Extract the (x, y) coordinate from the center of the cell holding the provided text.  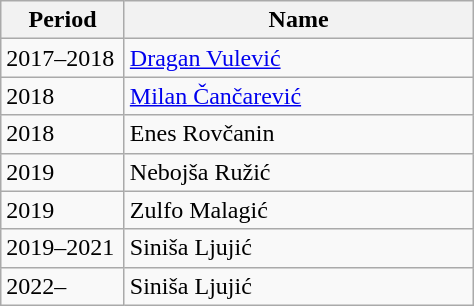
2017–2018 (63, 58)
Nebojša Ružić (298, 172)
Zulfo Malagić (298, 210)
2022– (63, 286)
Period (63, 20)
Milan Čančarević (298, 96)
2019–2021 (63, 248)
Dragan Vulević (298, 58)
Enes Rovčanin (298, 134)
Name (298, 20)
